Identify which cell holds the provided text, then report its (X, Y) central coordinate. 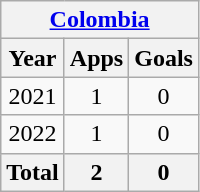
Goals (164, 58)
2021 (33, 96)
Year (33, 58)
2 (96, 172)
Colombia (100, 20)
Apps (96, 58)
2022 (33, 134)
Total (33, 172)
